Identify which cell holds the provided text, then report its (x, y) central coordinate. 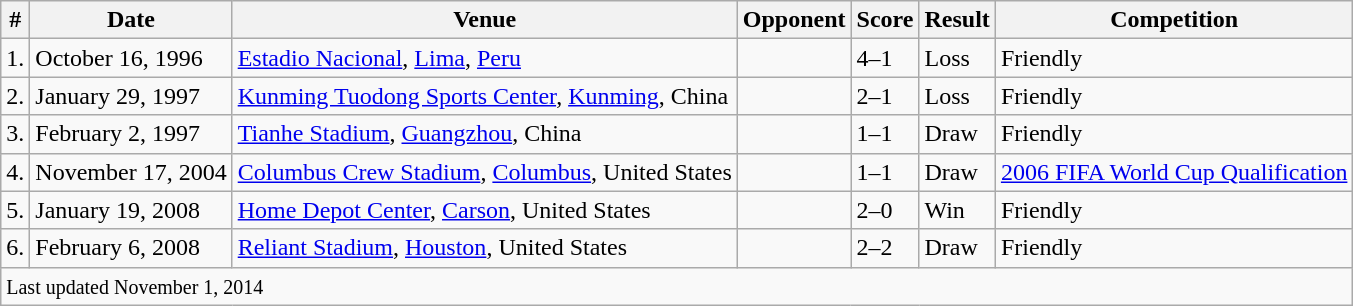
2. (16, 96)
Win (957, 210)
Estadio Nacional, Lima, Peru (484, 58)
# (16, 20)
Last updated November 1, 2014 (677, 286)
3. (16, 134)
Opponent (794, 20)
Home Depot Center, Carson, United States (484, 210)
November 17, 2004 (131, 172)
February 2, 1997 (131, 134)
4–1 (885, 58)
Score (885, 20)
Competition (1174, 20)
January 19, 2008 (131, 210)
2006 FIFA World Cup Qualification (1174, 172)
2–1 (885, 96)
4. (16, 172)
February 6, 2008 (131, 248)
2–2 (885, 248)
6. (16, 248)
Date (131, 20)
Result (957, 20)
2–0 (885, 210)
January 29, 1997 (131, 96)
Columbus Crew Stadium, Columbus, United States (484, 172)
October 16, 1996 (131, 58)
Kunming Tuodong Sports Center, Kunming, China (484, 96)
Venue (484, 20)
5. (16, 210)
Tianhe Stadium, Guangzhou, China (484, 134)
1. (16, 58)
Reliant Stadium, Houston, United States (484, 248)
